Search for the cell housing the specified text and yield its [X, Y] center coordinate. 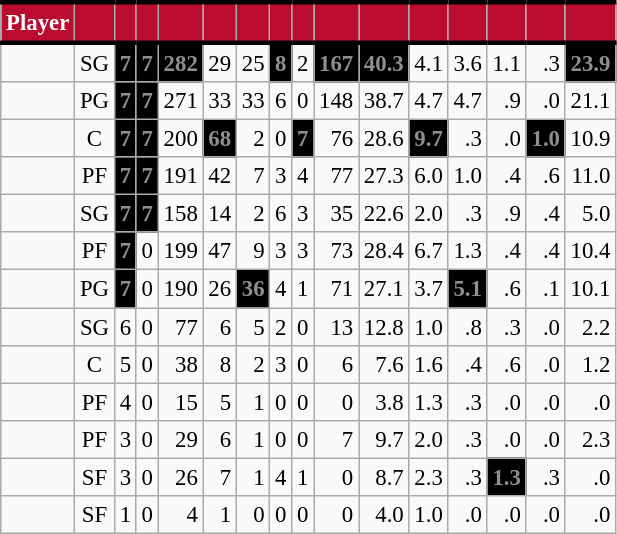
4.0 [384, 515]
15 [180, 402]
36 [252, 289]
11.0 [590, 176]
1.6 [428, 364]
6.0 [428, 176]
13 [336, 327]
76 [336, 139]
73 [336, 251]
23.9 [590, 62]
1.2 [590, 364]
3.7 [428, 289]
10.9 [590, 139]
3.8 [384, 402]
14 [220, 214]
5.1 [468, 289]
1.1 [506, 62]
282 [180, 62]
25 [252, 62]
35 [336, 214]
38.7 [384, 101]
7.6 [384, 364]
4.1 [428, 62]
190 [180, 289]
9 [252, 251]
27.1 [384, 289]
271 [180, 101]
158 [180, 214]
5.0 [590, 214]
68 [220, 139]
71 [336, 289]
.8 [468, 327]
167 [336, 62]
27.3 [384, 176]
28.6 [384, 139]
.1 [546, 289]
10.1 [590, 289]
47 [220, 251]
200 [180, 139]
42 [220, 176]
2.2 [590, 327]
191 [180, 176]
28.4 [384, 251]
38 [180, 364]
10.4 [590, 251]
199 [180, 251]
40.3 [384, 62]
148 [336, 101]
8.7 [384, 477]
3.6 [468, 62]
22.6 [384, 214]
6.7 [428, 251]
Player [38, 22]
21.1 [590, 101]
12.8 [384, 327]
